Determine the (X, Y) coordinate at the center of the cell enclosing the given text.  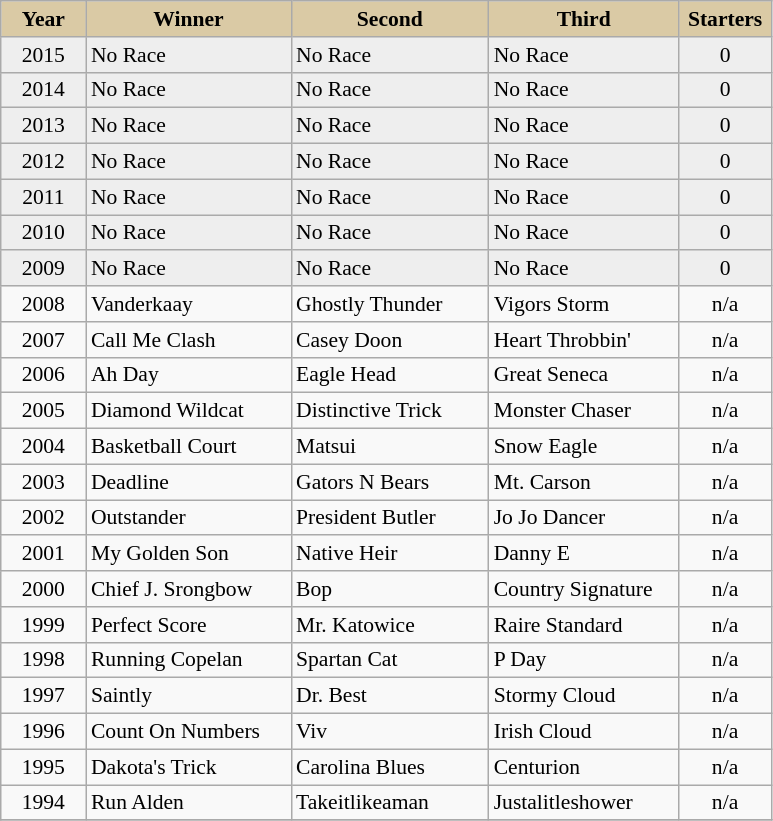
President Butler (390, 518)
1994 (44, 803)
Centurion (584, 767)
Matsui (390, 447)
2007 (44, 340)
Gators N Bears (390, 482)
Viv (390, 732)
2001 (44, 554)
Native Heir (390, 554)
Ah Day (188, 375)
Winner (188, 19)
Dakota's Trick (188, 767)
Great Seneca (584, 375)
Chief J. Srongbow (188, 589)
Carolina Blues (390, 767)
Bop (390, 589)
2008 (44, 304)
1997 (44, 696)
1998 (44, 660)
Raire Standard (584, 625)
Ghostly Thunder (390, 304)
1996 (44, 732)
2015 (44, 55)
Distinctive Trick (390, 411)
2014 (44, 90)
Count On Numbers (188, 732)
Country Signature (584, 589)
Heart Throbbin' (584, 340)
2002 (44, 518)
Vigors Storm (584, 304)
Running Copelan (188, 660)
Deadline (188, 482)
Diamond Wildcat (188, 411)
Stormy Cloud (584, 696)
2011 (44, 197)
Mt. Carson (584, 482)
Second (390, 19)
Saintly (188, 696)
Irish Cloud (584, 732)
Vanderkaay (188, 304)
Mr. Katowice (390, 625)
2004 (44, 447)
2000 (44, 589)
Run Alden (188, 803)
Snow Eagle (584, 447)
Spartan Cat (390, 660)
Danny E (584, 554)
P Day (584, 660)
2013 (44, 126)
2003 (44, 482)
Perfect Score (188, 625)
2012 (44, 162)
Starters (726, 19)
Dr. Best (390, 696)
Monster Chaser (584, 411)
Basketball Court (188, 447)
My Golden Son (188, 554)
2005 (44, 411)
Year (44, 19)
1995 (44, 767)
2010 (44, 233)
Casey Doon (390, 340)
Takeitlikeaman (390, 803)
2006 (44, 375)
1999 (44, 625)
Eagle Head (390, 375)
Call Me Clash (188, 340)
Justalitleshower (584, 803)
Outstander (188, 518)
Third (584, 19)
2009 (44, 269)
Jo Jo Dancer (584, 518)
